Return (x, y) of the center of cell containing provided text 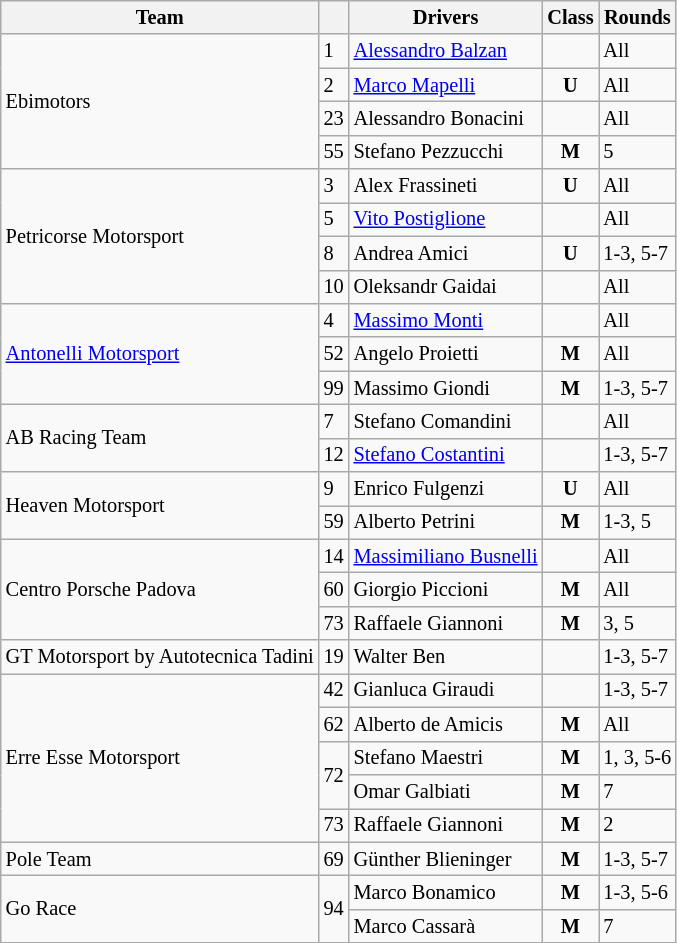
Andrea Amici (446, 253)
3, 5 (638, 623)
4 (334, 320)
Alessandro Bonacini (446, 118)
Enrico Fulgenzi (446, 489)
1-3, 5 (638, 522)
Stefano Comandini (446, 421)
Centro Porsche Padova (160, 590)
1-3, 5-6 (638, 892)
Massimo Monti (446, 320)
Stefano Maestri (446, 758)
Class (570, 17)
Team (160, 17)
Antonelli Motorsport (160, 354)
9 (334, 489)
GT Motorsport by Autotecnica Tadini (160, 657)
Petricorse Motorsport (160, 236)
14 (334, 556)
Alberto de Amicis (446, 724)
Marco Cassarà (446, 926)
Stefano Pezzucchi (446, 152)
3 (334, 186)
23 (334, 118)
19 (334, 657)
Massimo Giondi (446, 388)
94 (334, 908)
Alessandro Balzan (446, 51)
52 (334, 354)
Walter Ben (446, 657)
69 (334, 859)
62 (334, 724)
99 (334, 388)
42 (334, 690)
Ebimotors (160, 102)
Oleksandr Gaidai (446, 287)
12 (334, 455)
Stefano Costantini (446, 455)
Alex Frassineti (446, 186)
59 (334, 522)
Angelo Proietti (446, 354)
Marco Mapelli (446, 85)
1, 3, 5-6 (638, 758)
Gianluca Giraudi (446, 690)
Heaven Motorsport (160, 506)
60 (334, 589)
Alberto Petrini (446, 522)
Pole Team (160, 859)
Massimiliano Busnelli (446, 556)
Omar Galbiati (446, 791)
Go Race (160, 908)
Vito Postiglione (446, 219)
1 (334, 51)
10 (334, 287)
AB Racing Team (160, 438)
Rounds (638, 17)
72 (334, 774)
55 (334, 152)
Marco Bonamico (446, 892)
Giorgio Piccioni (446, 589)
8 (334, 253)
Drivers (446, 17)
Günther Blieninger (446, 859)
Erre Esse Motorsport (160, 757)
